Find where the given text appears and provide that cell's center as (X, Y) coordinate. 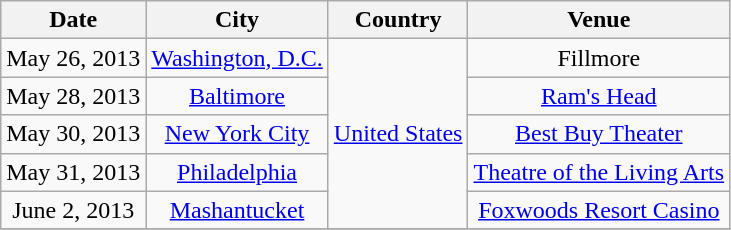
Date (74, 20)
May 31, 2013 (74, 172)
Philadelphia (237, 172)
May 28, 2013 (74, 96)
June 2, 2013 (74, 210)
Baltimore (237, 96)
May 30, 2013 (74, 134)
Foxwoods Resort Casino (599, 210)
City (237, 20)
Country (398, 20)
May 26, 2013 (74, 58)
Washington, D.C. (237, 58)
New York City (237, 134)
Mashantucket (237, 210)
Venue (599, 20)
Fillmore (599, 58)
United States (398, 134)
Ram's Head (599, 96)
Theatre of the Living Arts (599, 172)
Best Buy Theater (599, 134)
